Pinpoint the cell where the given text exists, returning its (x, y) midpoint coordinate. 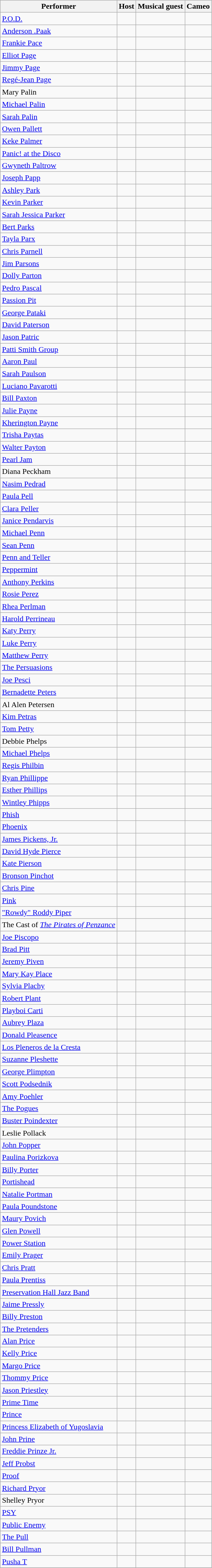
Mary Palin (59, 92)
Margo Price (59, 1366)
Joe Piscopo (59, 937)
Pink (59, 900)
Shelley Pryor (59, 1500)
John Prine (59, 1439)
The Pretenders (59, 1329)
Public Enemy (59, 1525)
Amy Poehler (59, 1096)
Paula Poundstone (59, 1206)
Passion Pit (59, 300)
Anthony Perkins (59, 582)
Bill Paxton (59, 398)
Natalie Portman (59, 1194)
Donald Pleasence (59, 1035)
P.O.D. (59, 19)
Regis Philbin (59, 766)
Michael Palin (59, 104)
Paulina Porizkova (59, 1158)
Prime Time (59, 1402)
Katy Perry (59, 631)
Jeff Probst (59, 1463)
Sean Penn (59, 545)
The Pogues (59, 1108)
Sarah Paulson (59, 374)
Power Station (59, 1243)
Alan Price (59, 1341)
Paula Pell (59, 496)
Trisha Paytas (59, 435)
Rosie Perez (59, 594)
Jimmy Page (59, 68)
Phoenix (59, 827)
Mary Kay Place (59, 974)
Maury Povich (59, 1219)
Playboi Carti (59, 1010)
Anderson .Paak (59, 31)
Aubrey Plaza (59, 1023)
Los Pleneros de la Cresta (59, 1047)
Frankie Pace (59, 43)
Sylvia Plachy (59, 986)
Cameo (198, 6)
Panic! at the Disco (59, 153)
Keke Palmer (59, 141)
Esther Phillips (59, 790)
Clara Peller (59, 508)
Robert Plant (59, 998)
Wintley Phipps (59, 802)
Jason Priestley (59, 1390)
Jim Parsons (59, 263)
Luke Perry (59, 643)
Phish (59, 815)
Jaime Pressly (59, 1304)
Harold Perrineau (59, 619)
Preservation Hall Jazz Band (59, 1292)
Scott Podsednik (59, 1084)
Sarah Palin (59, 116)
Bill Pullman (59, 1549)
Chris Pratt (59, 1268)
Peppermint (59, 570)
Proof (59, 1476)
James Pickens, Jr. (59, 839)
Matthew Perry (59, 655)
David Hyde Pierce (59, 851)
Leslie Pollack (59, 1133)
Janice Pendarvis (59, 521)
Aaron Paul (59, 362)
Suzanne Pleshette (59, 1059)
Penn and Teller (59, 558)
Julie Payne (59, 410)
Bronson Pinchot (59, 876)
Host (127, 6)
Walter Payton (59, 447)
Buster Poindexter (59, 1121)
Debbie Phelps (59, 741)
Ryan Phillippe (59, 778)
Patti Smith Group (59, 349)
Kherington Payne (59, 423)
Freddie Prinze Jr. (59, 1451)
PSY (59, 1512)
Gwyneth Paltrow (59, 166)
Billy Porter (59, 1170)
Princess Elizabeth of Yugoslavia (59, 1427)
Regé-Jean Page (59, 80)
John Popper (59, 1145)
Jeremy Piven (59, 962)
Billy Preston (59, 1316)
The Cast of The Pirates of Penzance (59, 925)
Bernadette Peters (59, 692)
Richard Pryor (59, 1488)
Tom Petty (59, 729)
Musical guest (161, 6)
George Pataki (59, 312)
Pusha T (59, 1562)
Portishead (59, 1182)
Pedro Pascal (59, 288)
Thommy Price (59, 1378)
Joseph Papp (59, 178)
Michael Phelps (59, 753)
Brad Pitt (59, 949)
David Paterson (59, 325)
Bert Parks (59, 227)
Michael Penn (59, 533)
"Rowdy" Roddy Piper (59, 912)
Dolly Parton (59, 276)
Nasim Pedrad (59, 484)
Paula Prentiss (59, 1280)
Kelly Price (59, 1353)
Al Alen Petersen (59, 704)
Tayla Parx (59, 239)
Glen Powell (59, 1231)
Joe Pesci (59, 680)
Owen Pallett (59, 129)
Chris Pine (59, 888)
The Persuasions (59, 668)
George Plimpton (59, 1072)
Elliot Page (59, 55)
Rhea Perlman (59, 606)
Luciano Pavarotti (59, 386)
Performer (59, 6)
Jason Patric (59, 337)
The Pull (59, 1537)
Prince (59, 1415)
Kevin Parker (59, 202)
Kate Pierson (59, 863)
Emily Prager (59, 1255)
Chris Parnell (59, 251)
Ashley Park (59, 190)
Diana Peckham (59, 472)
Kim Petras (59, 716)
Sarah Jessica Parker (59, 215)
Pearl Jam (59, 459)
